From the cell containing the given text, extract its center point as (X, Y) coordinate. 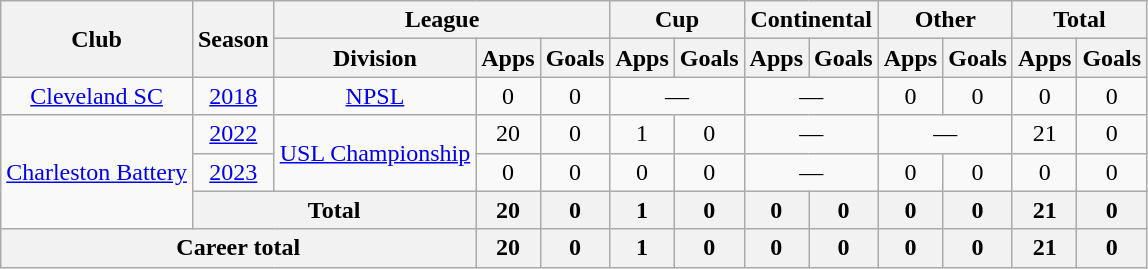
Charleston Battery (97, 172)
Cleveland SC (97, 96)
2022 (233, 134)
Season (233, 39)
Other (945, 20)
2023 (233, 172)
NPSL (375, 96)
Division (375, 58)
2018 (233, 96)
Cup (677, 20)
USL Championship (375, 153)
Club (97, 39)
Continental (811, 20)
Career total (238, 248)
League (442, 20)
